Locate the cell with the specified text and output its [X, Y] center coordinate. 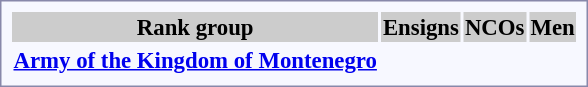
Rank group [195, 27]
Ensigns [420, 27]
Army of the Kingdom of Montenegro [195, 60]
Men [552, 27]
NCOs [494, 27]
